Identify which cell holds the provided text, then report its (X, Y) central coordinate. 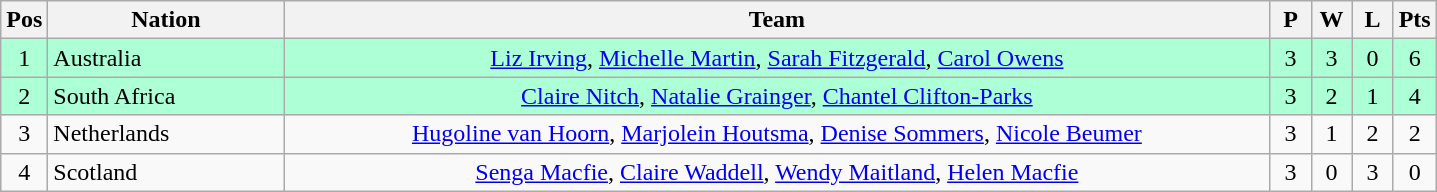
South Africa (166, 96)
Australia (166, 58)
Pts (1414, 20)
Netherlands (166, 134)
Hugoline van Hoorn, Marjolein Houtsma, Denise Sommers, Nicole Beumer (777, 134)
P (1290, 20)
Claire Nitch, Natalie Grainger, Chantel Clifton-Parks (777, 96)
Team (777, 20)
Pos (24, 20)
Nation (166, 20)
Liz Irving, Michelle Martin, Sarah Fitzgerald, Carol Owens (777, 58)
W (1332, 20)
L (1372, 20)
Senga Macfie, Claire Waddell, Wendy Maitland, Helen Macfie (777, 172)
Scotland (166, 172)
6 (1414, 58)
